Detect which cell encompasses the target text, then output its [X, Y] center coordinate. 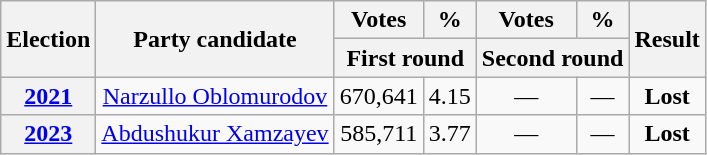
2023 [48, 134]
4.15 [450, 96]
3.77 [450, 134]
Election [48, 39]
Abdushukur Xamzayev [215, 134]
Second round [552, 58]
First round [405, 58]
670,641 [378, 96]
Narzullo Oblomurodov [215, 96]
Party candidate [215, 39]
585,711 [378, 134]
Result [667, 39]
2021 [48, 96]
